Pinpoint the cell where the given text exists, returning its (x, y) midpoint coordinate. 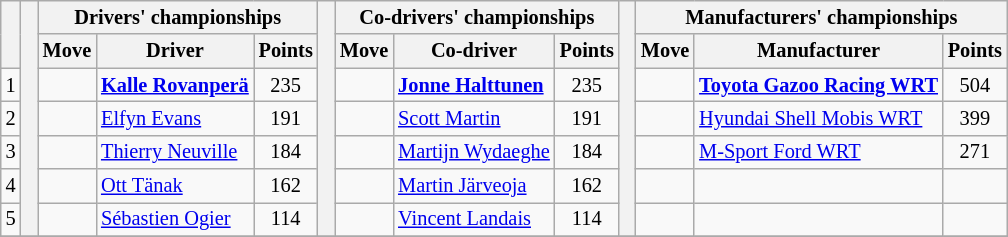
Ott Tänak (175, 186)
Manufacturers' championships (822, 17)
4 (11, 186)
M-Sport Ford WRT (818, 152)
5 (11, 219)
Co-drivers' championships (477, 17)
Elfyn Evans (175, 118)
Kalle Rovanperä (175, 85)
Martin Järveoja (474, 186)
Vincent Landais (474, 219)
Driver (175, 51)
Scott Martin (474, 118)
3 (11, 152)
Sébastien Ogier (175, 219)
Drivers' championships (178, 17)
Toyota Gazoo Racing WRT (818, 85)
Hyundai Shell Mobis WRT (818, 118)
Thierry Neuville (175, 152)
2 (11, 118)
504 (975, 85)
399 (975, 118)
1 (11, 85)
Jonne Halttunen (474, 85)
Manufacturer (818, 51)
Martijn Wydaeghe (474, 152)
Co-driver (474, 51)
271 (975, 152)
